Return [x, y] of the center of cell containing provided text 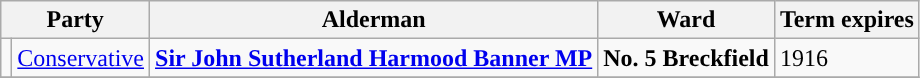
Sir John Sutherland Harmood Banner MP [374, 58]
Alderman [374, 20]
Party [76, 20]
No. 5 Breckfield [686, 58]
Conservative [81, 58]
Ward [686, 20]
1916 [846, 58]
Term expires [846, 20]
